Detect which cell encompasses the target text, then output its (X, Y) center coordinate. 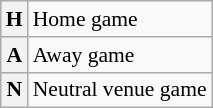
H (14, 19)
Neutral venue game (120, 90)
Away game (120, 55)
N (14, 90)
Home game (120, 19)
A (14, 55)
